Determine the [x, y] coordinate at the center of the cell enclosing the given text.  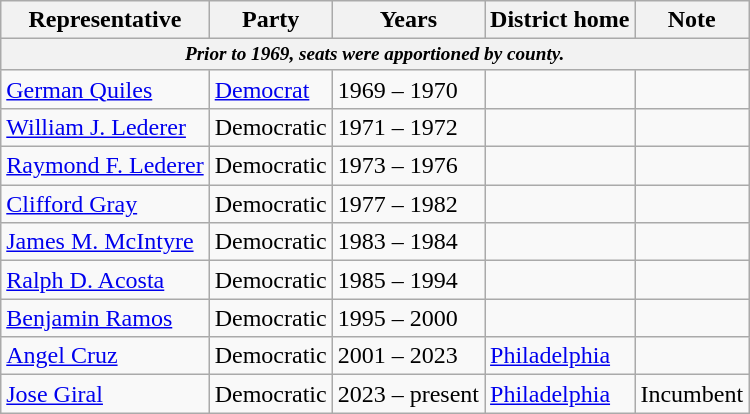
1985 – 1994 [408, 280]
Note [692, 20]
1973 – 1976 [408, 166]
Years [408, 20]
District home [560, 20]
Prior to 1969, seats were apportioned by county. [375, 55]
Jose Giral [105, 394]
Benjamin Ramos [105, 318]
William J. Lederer [105, 128]
Raymond F. Lederer [105, 166]
Party [270, 20]
1995 – 2000 [408, 318]
Ralph D. Acosta [105, 280]
1971 – 1972 [408, 128]
1969 – 1970 [408, 89]
German Quiles [105, 89]
1983 – 1984 [408, 242]
Representative [105, 20]
1977 – 1982 [408, 204]
Incumbent [692, 394]
2023 – present [408, 394]
2001 – 2023 [408, 356]
Clifford Gray [105, 204]
James M. McIntyre [105, 242]
Democrat [270, 89]
Angel Cruz [105, 356]
